Output the (x, y) coordinate of the center of the cell containing the given text.  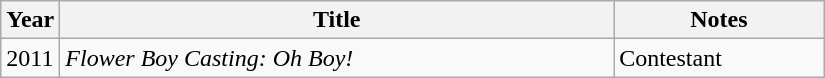
2011 (30, 58)
Flower Boy Casting: Oh Boy! (337, 58)
Year (30, 20)
Notes (720, 20)
Contestant (720, 58)
Title (337, 20)
